Identify which cell holds the provided text, then report its (X, Y) central coordinate. 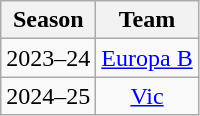
Season (48, 20)
2023–24 (48, 58)
Europa B (147, 58)
2024–25 (48, 96)
Team (147, 20)
Vic (147, 96)
